Scan for the cell matching the given text and deliver its [X, Y] coordinate at center. 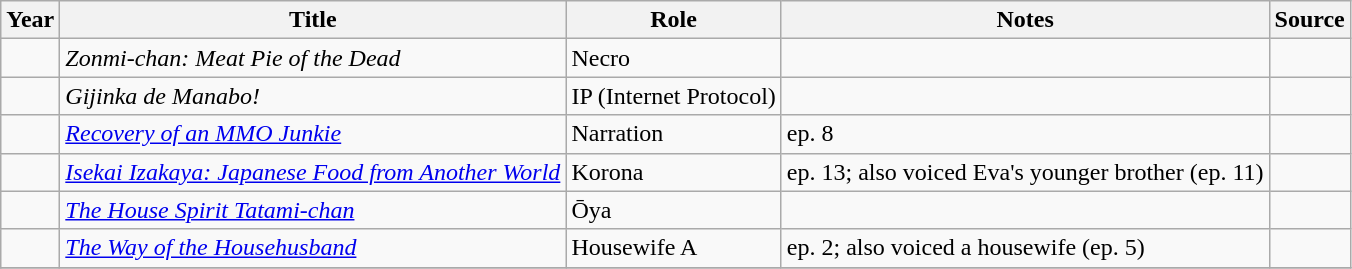
Role [674, 20]
Gijinka de Manabo! [313, 96]
The Way of the Househusband [313, 248]
Isekai Izakaya: Japanese Food from Another World [313, 172]
Year [30, 20]
Korona [674, 172]
Housewife A [674, 248]
ep. 2; also voiced a housewife (ep. 5) [1025, 248]
Ōya [674, 210]
Narration [674, 134]
ep. 8 [1025, 134]
The House Spirit Tatami-chan [313, 210]
ep. 13; also voiced Eva's younger brother (ep. 11) [1025, 172]
Necro [674, 58]
Title [313, 20]
Notes [1025, 20]
Zonmi-chan: Meat Pie of the Dead [313, 58]
Recovery of an MMO Junkie [313, 134]
Source [1310, 20]
IP (Internet Protocol) [674, 96]
